Extract the [X, Y] coordinate from the center of the cell holding the provided text.  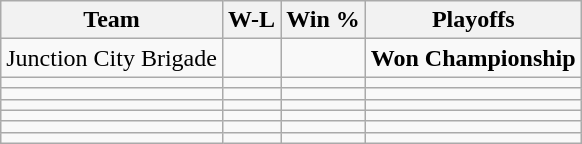
Junction City Brigade [112, 58]
Won Championship [473, 58]
Playoffs [473, 20]
W-L [251, 20]
Win % [324, 20]
Team [112, 20]
